Return the [x, y] coordinate for the center point of the cell that contains the specified text.  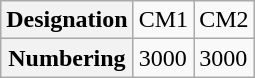
Designation [67, 20]
Numbering [67, 58]
CM2 [224, 20]
CM1 [163, 20]
